Detect which cell encompasses the target text, then output its [x, y] center coordinate. 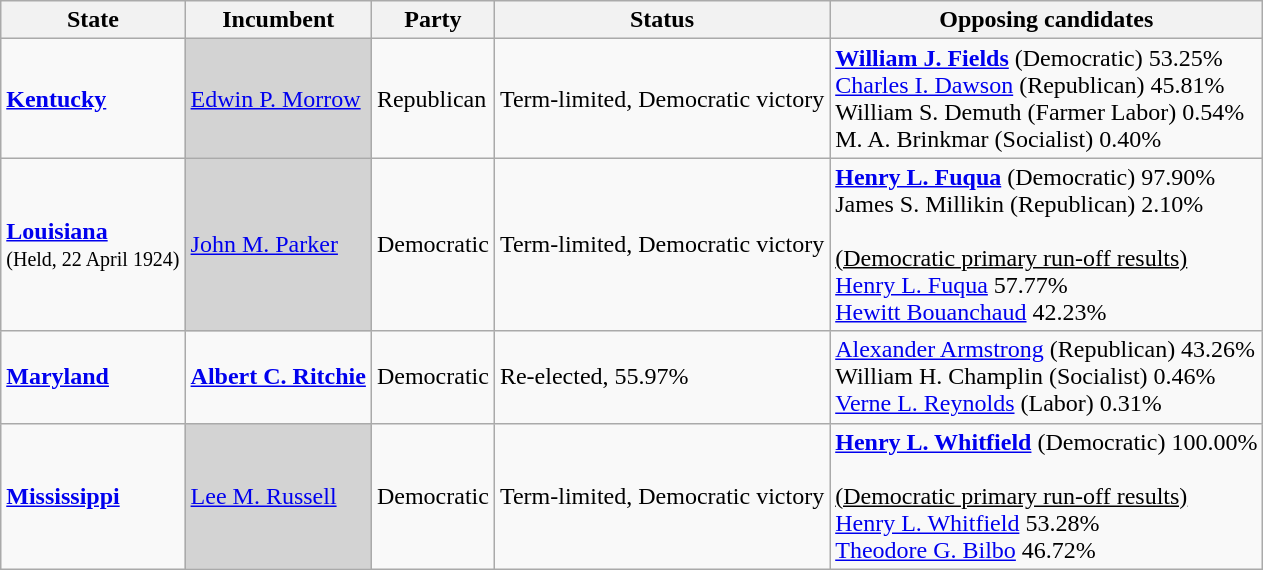
Lee M. Russell [278, 496]
Party [432, 20]
Status [662, 20]
Mississippi [93, 496]
William J. Fields (Democratic) 53.25%Charles I. Dawson (Republican) 45.81%William S. Demuth (Farmer Labor) 0.54%M. A. Brinkmar (Socialist) 0.40% [1046, 98]
Louisiana(Held, 22 April 1924) [93, 244]
Henry L. Whitfield (Democratic) 100.00%(Democratic primary run-off results)Henry L. Whitfield 53.28%Theodore G. Bilbo 46.72% [1046, 496]
Edwin P. Morrow [278, 98]
Alexander Armstrong (Republican) 43.26%William H. Champlin (Socialist) 0.46%Verne L. Reynolds (Labor) 0.31% [1046, 377]
Opposing candidates [1046, 20]
State [93, 20]
Re-elected, 55.97% [662, 377]
Albert C. Ritchie [278, 377]
Maryland [93, 377]
John M. Parker [278, 244]
Incumbent [278, 20]
Kentucky [93, 98]
Republican [432, 98]
